Search for the cell housing the specified text and yield its (x, y) center coordinate. 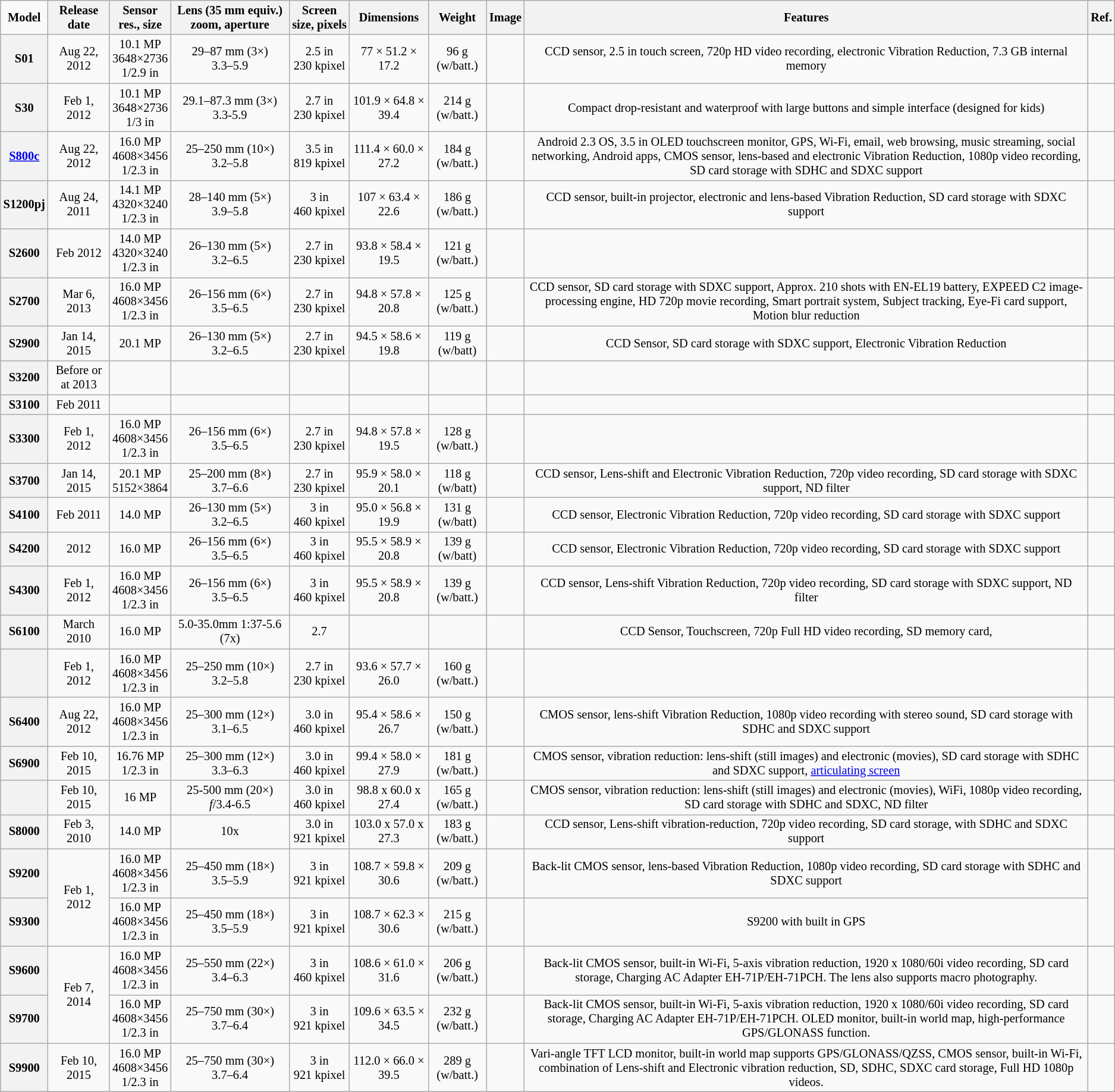
94.8 × 57.8 × 20.8 (389, 302)
139 g (w/batt) (457, 549)
16.76 MP1/2.3 in (140, 763)
112.0 × 66.0 × 39.5 (389, 1068)
3.5 in819 kpixel (319, 156)
Before or at 2013 (79, 378)
S3300 (24, 439)
232 g(w/batt.) (457, 1019)
Lens (35 mm equiv.)zoom, aperture (230, 17)
S3100 (24, 404)
94.5 × 58.6 × 19.8 (389, 343)
Features (806, 17)
20.1 MP (140, 343)
Aug 24, 2011 (79, 205)
Ref. (1101, 17)
S3200 (24, 378)
95.0 × 56.8 × 19.9 (389, 514)
Weight (457, 17)
160 g(w/batt.) (457, 673)
150 g(w/batt.) (457, 721)
S1200pj (24, 205)
S4200 (24, 549)
CCD sensor, Lens-shift Vibration Reduction, 720p video recording, SD card storage with SDXC support, ND filter (806, 591)
25–550 mm (22×)3.4–6.3 (230, 970)
S9600 (24, 970)
S3700 (24, 481)
CCD Sensor, Touchscreen, 720p Full HD video recording, SD memory card, (806, 632)
S6900 (24, 763)
111.4 × 60.0 × 27.2 (389, 156)
25–300 mm (12×)3.1–6.5 (230, 721)
99.4 × 58.0 × 27.9 (389, 763)
209 g(w/batt.) (457, 873)
Feb 3, 2010 (79, 831)
Compact drop-resistant and waterproof with large buttons and simple interface (designed for kids) (806, 108)
139 g(w/batt.) (457, 591)
Feb 7, 2014 (79, 994)
20.1 MP5152×3864 (140, 481)
14.0 MP4320×32401/2.3 in (140, 253)
95.4 × 58.6 × 26.7 (389, 721)
CMOS sensor, lens-shift Vibration Reduction, 1080p video recording with stereo sound, SD card storage with SDHC and SDXC support (806, 721)
S2900 (24, 343)
CCD sensor, built-in projector, electronic and lens-based Vibration Reduction, SD card storage with SDXC support (806, 205)
Release date (79, 17)
CCD sensor, 2.5 in touch screen, 720p HD video recording, electronic Vibration Reduction, 7.3 GB internal memory (806, 59)
165 g (w/batt.) (457, 798)
Mar 6, 2013 (79, 302)
95.9 × 58.0 × 20.1 (389, 481)
289 g(w/batt.) (457, 1068)
119 g (w/batt) (457, 343)
CCD sensor, Lens-shift vibration-reduction, 720p video recording, SD card storage, with SDHC and SDXC support (806, 831)
Dimensions (389, 17)
Model (24, 17)
Back-lit CMOS sensor, lens-based Vibration Reduction, 1080p video recording, SD card storage with SDHC and SDXC support (806, 873)
S4300 (24, 591)
94.8 × 57.8 × 19.5 (389, 439)
10x (230, 831)
CCD sensor, Lens-shift and Electronic Vibration Reduction, 720p video recording, SD card storage with SDXC support, ND filter (806, 481)
2.7 (319, 632)
2012 (79, 549)
16 MP (140, 798)
CCD Sensor, SD card storage with SDXC support, Electronic Vibration Reduction (806, 343)
215 g(w/batt.) (457, 922)
25–300 mm (12×)3.3–6.3 (230, 763)
108.7 × 59.8 × 30.6 (389, 873)
96 g(w/batt.) (457, 59)
93.8 × 58.4 × 19.5 (389, 253)
107 × 63.4 × 22.6 (389, 205)
25-500 mm (20×)f/3.4-6.5 (230, 798)
14.1 MP4320×32401/2.3 in (140, 205)
206 g(w/batt.) (457, 970)
108.6 × 61.0 × 31.6 (389, 970)
S2600 (24, 253)
183 g (w/batt.) (457, 831)
S6400 (24, 721)
98.8 x 60.0 x 27.4 (389, 798)
S6100 (24, 632)
184 g(w/batt.) (457, 156)
181 g(w/batt.) (457, 763)
131 g (w/batt) (457, 514)
S30 (24, 108)
28–140 mm (5×)3.9–5.8 (230, 205)
S800c (24, 156)
March 2010 (79, 632)
2.5 in230 kpixel (319, 59)
S9300 (24, 922)
214 g(w/batt.) (457, 108)
S8000 (24, 831)
128 g(w/batt.) (457, 439)
10.1 MP3648×27361/2.9 in (140, 59)
25–200 mm (8×)3.7–6.6 (230, 481)
S01 (24, 59)
3.0 in921 kpixel (319, 831)
S2700 (24, 302)
S9200 with built in GPS (806, 922)
29–87 mm (3×)3.3–5.9 (230, 59)
Feb 2012 (79, 253)
S9200 (24, 873)
101.9 × 64.8 × 39.4 (389, 108)
CMOS sensor, vibration reduction: lens-shift (still images) and electronic (movies), SD card storage with SDHC and SDXC support, articulating screen (806, 763)
121 g(w/batt.) (457, 253)
103.0 x 57.0 x 27.3 (389, 831)
Sensorres., size (140, 17)
S4100 (24, 514)
29.1–87.3 mm (3×)3.3-5.9 (230, 108)
S9700 (24, 1019)
5.0-35.0mm 1:37-5.6 (7x) (230, 632)
S9900 (24, 1068)
109.6 × 63.5 × 34.5 (389, 1019)
Screensize, pixels (319, 17)
Image (505, 17)
77 × 51.2 × 17.2 (389, 59)
10.1 MP3648×27361/3 in (140, 108)
108.7 × 62.3 × 30.6 (389, 922)
125 g(w/batt.) (457, 302)
186 g(w/batt.) (457, 205)
93.6 × 57.7 × 26.0 (389, 673)
118 g (w/batt) (457, 481)
